Pinpoint the cell where the given text exists, returning its (X, Y) midpoint coordinate. 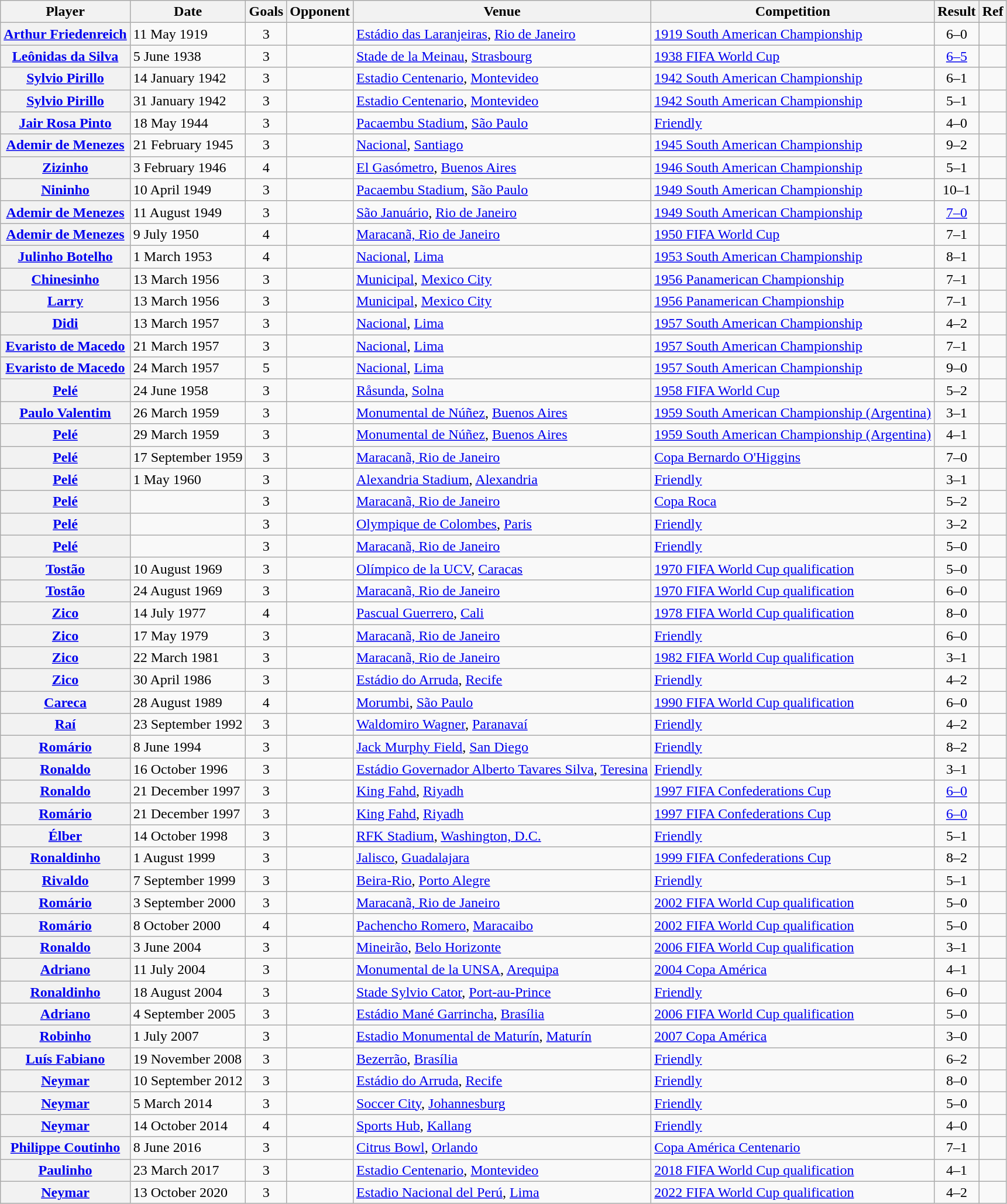
2004 Copa América (793, 969)
Waldomiro Wagner, Paranavaí (502, 725)
26 March 1959 (188, 413)
Bezerrão, Brasília (502, 1059)
Citrus Bowl, Orlando (502, 1148)
Opponent (320, 12)
1999 FIFA Confederations Cup (793, 858)
Olímpico de la UCV, Caracas (502, 568)
23 March 2017 (188, 1170)
Estadio Monumental de Maturín, Maturín (502, 1037)
Goals (266, 12)
Arthur Friedenreich (66, 34)
18 May 1944 (188, 123)
8 June 1994 (188, 747)
30 April 1986 (188, 680)
Copa Bernardo O'Higgins (793, 457)
1990 FIFA World Cup qualification (793, 702)
10–1 (957, 190)
Didi (66, 324)
Jack Murphy Field, San Diego (502, 747)
5 June 1938 (188, 56)
Olympique de Colombes, Paris (502, 524)
Raí (66, 725)
6–1 (957, 78)
19 November 2008 (188, 1059)
28 August 1989 (188, 702)
Competition (793, 12)
11 May 1919 (188, 34)
Morumbi, São Paulo (502, 702)
1919 South American Championship (793, 34)
Pascual Guerrero, Cali (502, 613)
Copa Roca (793, 502)
31 January 1942 (188, 101)
3–0 (957, 1037)
24 March 1957 (188, 368)
23 September 1992 (188, 725)
Chinesinho (66, 279)
9–0 (957, 368)
1978 FIFA World Cup qualification (793, 613)
13 October 2020 (188, 1192)
Rivaldo (66, 880)
2018 FIFA World Cup qualification (793, 1170)
10 April 1949 (188, 190)
1950 FIFA World Cup (793, 234)
16 October 1996 (188, 769)
4 September 2005 (188, 1014)
Julinho Botelho (66, 256)
Alexandria Stadium, Alexandria (502, 479)
Stade de la Meinau, Strasbourg (502, 56)
Sports Hub, Kallang (502, 1126)
Result (957, 12)
Ref (992, 12)
Date (188, 12)
Élber (66, 836)
1 August 1999 (188, 858)
Paulinho (66, 1170)
Estádio das Laranjeiras, Rio de Janeiro (502, 34)
11 August 1949 (188, 212)
13 March 1957 (188, 324)
Philippe Coutinho (66, 1148)
Råsunda, Solna (502, 390)
1 May 1960 (188, 479)
Soccer City, Johannesburg (502, 1103)
6–5 (957, 56)
Stade Sylvio Cator, Port-au-Prince (502, 992)
RFK Stadium, Washington, D.C. (502, 836)
Venue (502, 12)
1982 FIFA World Cup qualification (793, 658)
5 March 2014 (188, 1103)
El Gasómetro, Buenos Aires (502, 167)
14 July 1977 (188, 613)
6–2 (957, 1059)
Careca (66, 702)
10 September 2012 (188, 1081)
17 September 1959 (188, 457)
Zizinho (66, 167)
14 October 2014 (188, 1126)
2007 Copa América (793, 1037)
3 February 1946 (188, 167)
Copa América Centenario (793, 1148)
22 March 1981 (188, 658)
29 March 1959 (188, 435)
9–2 (957, 145)
São Januário, Rio de Janeiro (502, 212)
Mineirão, Belo Horizonte (502, 947)
8–1 (957, 256)
1 July 2007 (188, 1037)
3–2 (957, 524)
1946 South American Championship (793, 167)
Leônidas da Silva (66, 56)
Nininho (66, 190)
7 September 1999 (188, 880)
Larry (66, 301)
21 March 1957 (188, 346)
1945 South American Championship (793, 145)
21 February 1945 (188, 145)
3 June 2004 (188, 947)
11 July 2004 (188, 969)
Player (66, 12)
Monumental de la UNSA, Arequipa (502, 969)
10 August 1969 (188, 568)
1938 FIFA World Cup (793, 56)
5 (266, 368)
9 July 1950 (188, 234)
Paulo Valentim (66, 413)
3 September 2000 (188, 903)
Estadio Nacional del Perú, Lima (502, 1192)
24 August 1969 (188, 591)
1 March 1953 (188, 256)
1953 South American Championship (793, 256)
1958 FIFA World Cup (793, 390)
17 May 1979 (188, 635)
Estádio Mané Garrincha, Brasília (502, 1014)
Jalisco, Guadalajara (502, 858)
8 June 2016 (188, 1148)
Beira-Rio, Porto Alegre (502, 880)
Luís Fabiano (66, 1059)
2022 FIFA World Cup qualification (793, 1192)
Nacional, Santiago (502, 145)
Estádio Governador Alberto Tavares Silva, Teresina (502, 769)
24 June 1958 (188, 390)
14 October 1998 (188, 836)
Pachencho Romero, Maracaibo (502, 925)
14 January 1942 (188, 78)
Robinho (66, 1037)
Jair Rosa Pinto (66, 123)
8 October 2000 (188, 925)
18 August 2004 (188, 992)
